Locate the cell with the specified text and output its [X, Y] center coordinate. 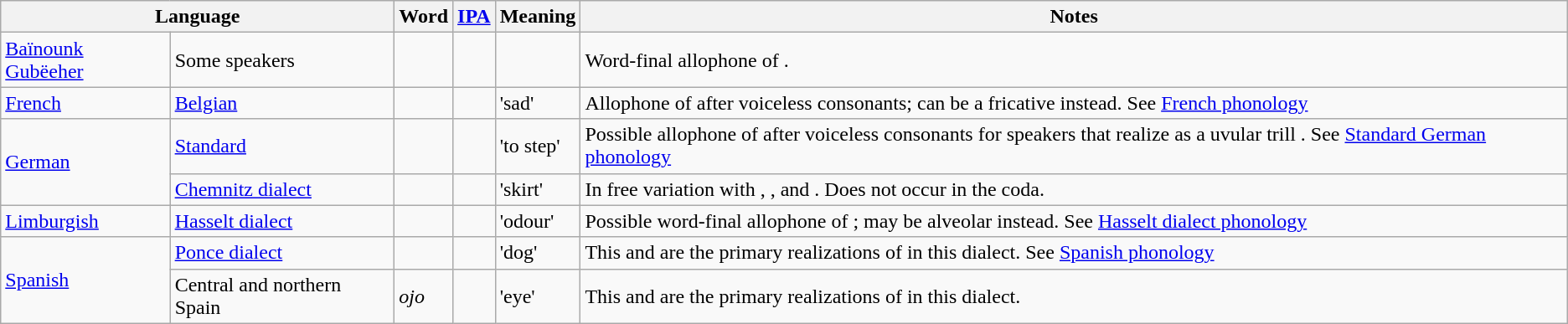
Hasselt dialect [282, 221]
ojo [424, 296]
This and are the primary realizations of in this dialect. [1074, 296]
Spanish [85, 280]
Notes [1074, 17]
'odour' [538, 221]
Belgian [282, 103]
Language [198, 17]
Possible allophone of after voiceless consonants for speakers that realize as a uvular trill . See Standard German phonology [1074, 146]
'skirt' [538, 189]
Baïnounk Gubëeher [85, 60]
Central and northern Spain [282, 296]
IPA [474, 17]
In free variation with , , and . Does not occur in the coda. [1074, 189]
Word [424, 17]
'to step' [538, 146]
This and are the primary realizations of in this dialect. See Spanish phonology [1074, 253]
French [85, 103]
'sad' [538, 103]
Word-final allophone of . [1074, 60]
Standard [282, 146]
Possible word-final allophone of ; may be alveolar instead. See Hasselt dialect phonology [1074, 221]
'eye' [538, 296]
Limburgish [85, 221]
Allophone of after voiceless consonants; can be a fricative instead. See French phonology [1074, 103]
'dog' [538, 253]
Some speakers [282, 60]
Ponce dialect [282, 253]
Chemnitz dialect [282, 189]
German [85, 162]
Meaning [538, 17]
